For the text-containing cell, return its midpoint in [x, y] coordinate format. 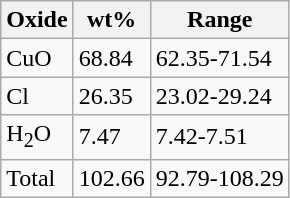
92.79-108.29 [220, 178]
102.66 [112, 178]
62.35-71.54 [220, 58]
Oxide [37, 20]
23.02-29.24 [220, 96]
Total [37, 178]
CuO [37, 58]
H2O [37, 137]
wt% [112, 20]
26.35 [112, 96]
68.84 [112, 58]
7.47 [112, 137]
Cl [37, 96]
Range [220, 20]
7.42-7.51 [220, 137]
